Scan for the cell matching the given text and deliver its [x, y] coordinate at center. 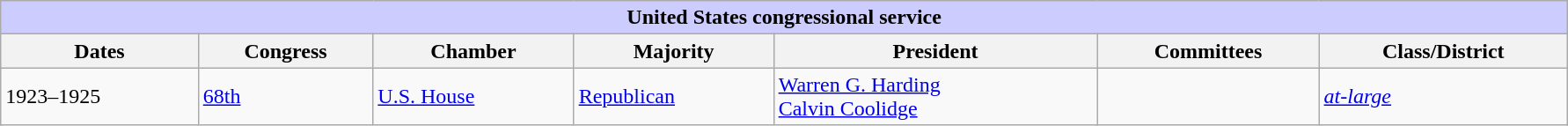
68th [285, 97]
Congress [285, 51]
Committees [1208, 51]
at-large [1443, 97]
Warren G. HardingCalvin Coolidge [935, 97]
Majority [674, 51]
1923–1925 [100, 97]
U.S. House [473, 97]
President [935, 51]
United States congressional service [785, 18]
Dates [100, 51]
Republican [674, 97]
Chamber [473, 51]
Class/District [1443, 51]
